Determine the [x, y] coordinate at the center of the cell enclosing the given text.  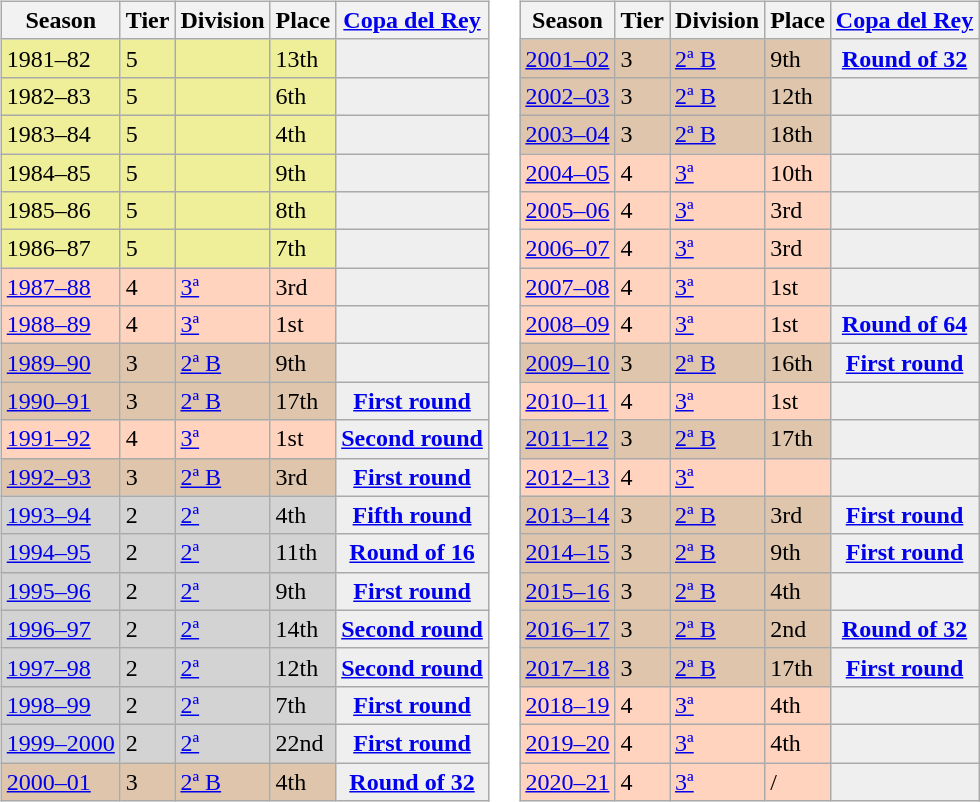
1993–94 [60, 515]
2012–13 [568, 477]
2007–08 [568, 287]
2006–07 [568, 249]
1998–99 [60, 705]
/ [798, 781]
1985–86 [60, 211]
2014–15 [568, 553]
2001–02 [568, 58]
1996–97 [60, 629]
1991–92 [60, 439]
Round of 16 [412, 553]
1988–89 [60, 325]
2017–18 [568, 667]
Fifth round [412, 515]
2016–17 [568, 629]
1997–98 [60, 667]
8th [303, 211]
1990–91 [60, 401]
1995–96 [60, 591]
2008–09 [568, 325]
2009–10 [568, 363]
2018–19 [568, 705]
2002–03 [568, 96]
6th [303, 96]
1982–83 [60, 96]
2011–12 [568, 439]
1981–82 [60, 58]
1983–84 [60, 134]
2nd [798, 629]
2005–06 [568, 211]
1994–95 [60, 553]
1984–85 [60, 173]
10th [798, 173]
1992–93 [60, 477]
14th [303, 629]
1999–2000 [60, 743]
2000–01 [60, 781]
Round of 64 [904, 325]
2019–20 [568, 743]
2020–21 [568, 781]
2003–04 [568, 134]
1987–88 [60, 287]
18th [798, 134]
1989–90 [60, 363]
13th [303, 58]
1986–87 [60, 249]
2013–14 [568, 515]
16th [798, 363]
11th [303, 553]
2010–11 [568, 401]
2015–16 [568, 591]
2004–05 [568, 173]
22nd [303, 743]
